Provide the [X, Y] coordinate of the cell's center where the given text is located.  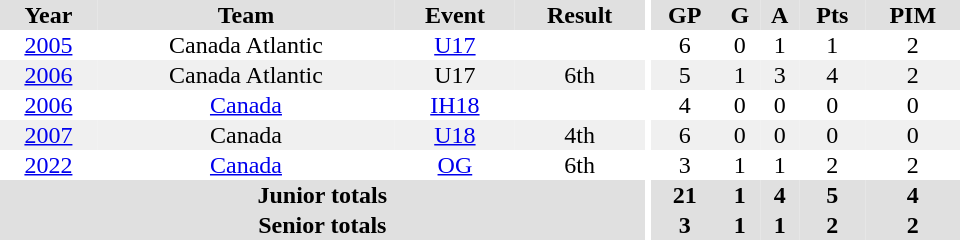
2007 [48, 135]
G [740, 15]
21 [684, 195]
Event [455, 15]
OG [455, 165]
Team [246, 15]
IH18 [455, 105]
Senior totals [322, 225]
Pts [832, 15]
U18 [455, 135]
Result [580, 15]
A [780, 15]
4th [580, 135]
Year [48, 15]
2022 [48, 165]
Junior totals [322, 195]
GP [684, 15]
PIM [913, 15]
2005 [48, 45]
